From the cell containing the given text, extract its center point as [x, y] coordinate. 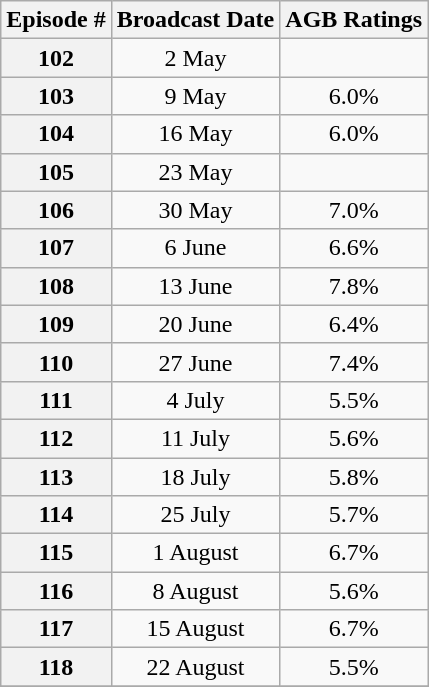
6.4% [354, 324]
8 August [196, 591]
Episode # [56, 20]
Broadcast Date [196, 20]
103 [56, 96]
105 [56, 172]
1 August [196, 553]
13 June [196, 286]
30 May [196, 210]
6 June [196, 248]
18 July [196, 477]
2 May [196, 58]
102 [56, 58]
15 August [196, 629]
16 May [196, 134]
116 [56, 591]
108 [56, 286]
22 August [196, 667]
9 May [196, 96]
27 June [196, 362]
23 May [196, 172]
104 [56, 134]
111 [56, 400]
5.8% [354, 477]
11 July [196, 438]
5.7% [354, 515]
114 [56, 515]
112 [56, 438]
118 [56, 667]
7.4% [354, 362]
113 [56, 477]
110 [56, 362]
117 [56, 629]
4 July [196, 400]
6.6% [354, 248]
AGB Ratings [354, 20]
115 [56, 553]
25 July [196, 515]
107 [56, 248]
20 June [196, 324]
106 [56, 210]
7.0% [354, 210]
7.8% [354, 286]
109 [56, 324]
